For the text-containing cell, return its midpoint in (x, y) coordinate format. 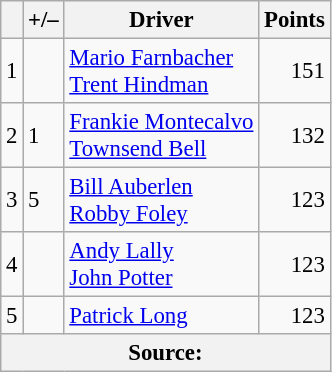
Points (294, 20)
Source: (166, 353)
151 (294, 72)
132 (294, 136)
Mario Farnbacher Trent Hindman (162, 72)
Bill Auberlen Robby Foley (162, 200)
4 (12, 264)
Frankie Montecalvo Townsend Bell (162, 136)
Andy Lally John Potter (162, 264)
+/– (44, 20)
2 (12, 136)
Driver (162, 20)
3 (12, 200)
Patrick Long (162, 316)
